Identify which cell holds the provided text, then report its (X, Y) central coordinate. 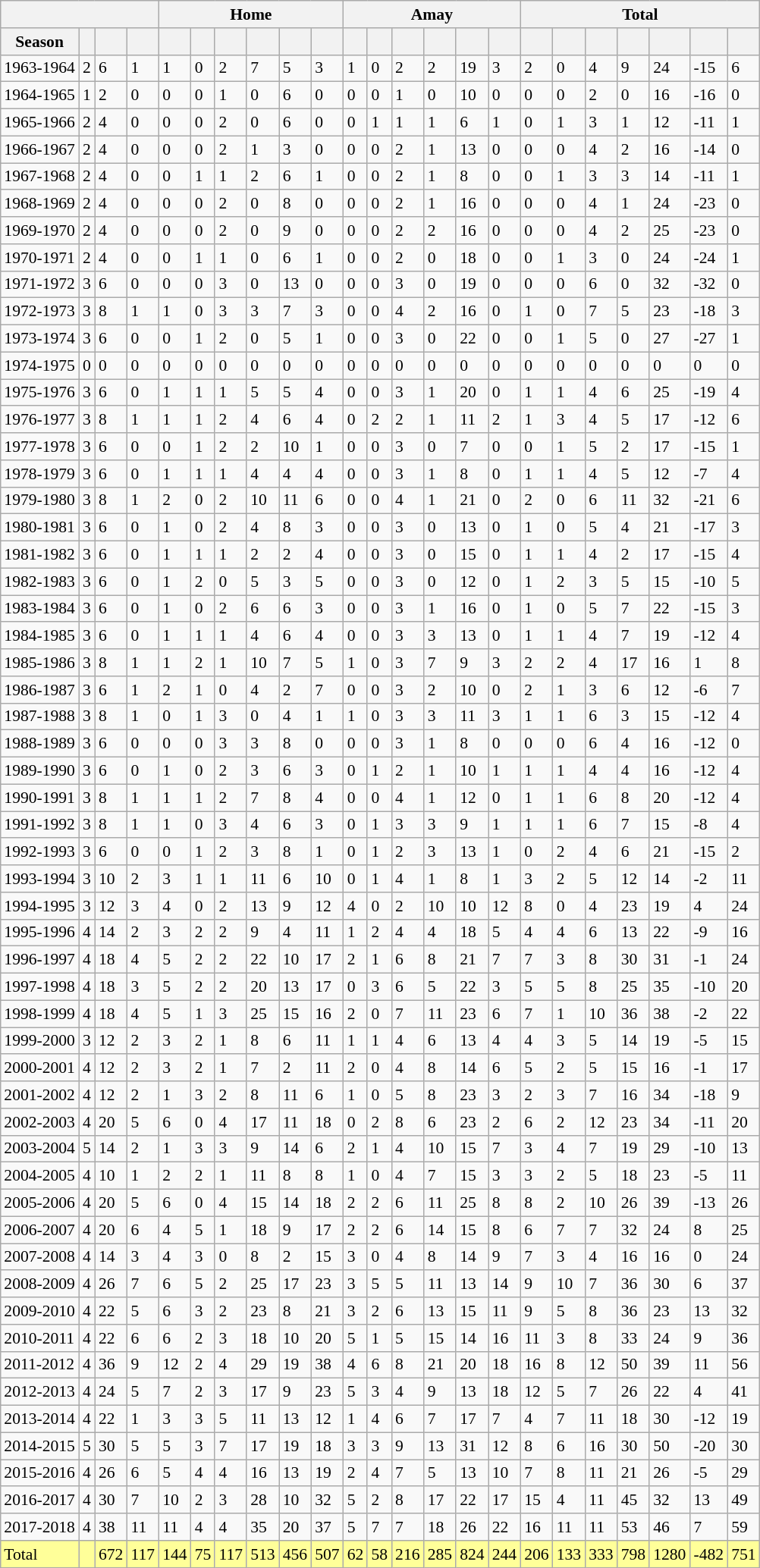
1989-1990 (39, 771)
1988-1989 (39, 744)
1987-1988 (39, 717)
2011-2012 (39, 1365)
1997-1998 (39, 987)
2007-2008 (39, 1257)
59 (743, 1527)
58 (379, 1554)
Home (250, 14)
1975-1976 (39, 393)
2004-2005 (39, 1176)
Season (39, 42)
2005-2006 (39, 1203)
46 (669, 1527)
-6 (708, 690)
1972-1973 (39, 312)
2017-2018 (39, 1527)
244 (505, 1554)
1995-1996 (39, 933)
513 (262, 1554)
-21 (708, 500)
1999-2000 (39, 1041)
1992-1993 (39, 852)
-13 (708, 1203)
133 (569, 1554)
75 (203, 1554)
144 (174, 1554)
1974-1975 (39, 365)
1984-1985 (39, 636)
-7 (708, 474)
27 (669, 339)
2014-2015 (39, 1446)
1982-1983 (39, 582)
1973-1974 (39, 339)
1966-1967 (39, 149)
2003-2004 (39, 1149)
49 (743, 1501)
2010-2011 (39, 1338)
-32 (708, 284)
1280 (669, 1554)
333 (601, 1554)
2008-2009 (39, 1284)
751 (743, 1554)
-19 (708, 393)
824 (472, 1554)
-17 (708, 528)
1978-1979 (39, 474)
2006-2007 (39, 1230)
1998-1999 (39, 1014)
1970-1971 (39, 258)
672 (111, 1554)
41 (743, 1392)
2001-2002 (39, 1095)
285 (440, 1554)
1991-1992 (39, 825)
798 (634, 1554)
33 (634, 1338)
-14 (708, 149)
2016-2017 (39, 1501)
45 (634, 1501)
-482 (708, 1554)
1963-1964 (39, 68)
-20 (708, 1446)
1996-1997 (39, 960)
1971-1972 (39, 284)
2009-2010 (39, 1311)
62 (356, 1554)
-24 (708, 258)
-9 (708, 933)
1994-1995 (39, 906)
1986-1987 (39, 690)
216 (408, 1554)
2013-2014 (39, 1419)
1993-1994 (39, 879)
1983-1984 (39, 609)
2002-2003 (39, 1122)
1977-1978 (39, 447)
1965-1966 (39, 123)
-16 (708, 96)
2000-2001 (39, 1068)
1968-1969 (39, 204)
1981-1982 (39, 555)
53 (634, 1527)
1967-1968 (39, 177)
1990-1991 (39, 798)
1985-1986 (39, 663)
2015-2016 (39, 1473)
56 (743, 1365)
2012-2013 (39, 1392)
Amay (432, 14)
-8 (708, 825)
1969-1970 (39, 230)
1976-1977 (39, 420)
1979-1980 (39, 500)
28 (262, 1501)
1964-1965 (39, 96)
1980-1981 (39, 528)
456 (296, 1554)
-27 (708, 339)
206 (537, 1554)
507 (328, 1554)
